Output the (x, y) coordinate of the center of the cell containing the given text.  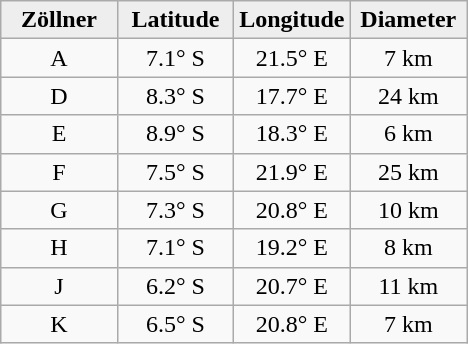
21.5° E (292, 58)
E (59, 134)
18.3° E (292, 134)
J (59, 286)
6.5° S (175, 324)
H (59, 248)
20.7° E (292, 286)
10 km (408, 210)
F (59, 172)
17.7° E (292, 96)
7.3° S (175, 210)
25 km (408, 172)
11 km (408, 286)
Longitude (292, 20)
D (59, 96)
K (59, 324)
Diameter (408, 20)
A (59, 58)
19.2° E (292, 248)
6.2° S (175, 286)
Zöllner (59, 20)
G (59, 210)
8 km (408, 248)
24 km (408, 96)
8.9° S (175, 134)
8.3° S (175, 96)
7.5° S (175, 172)
6 km (408, 134)
Latitude (175, 20)
21.9° E (292, 172)
